Return [x, y] of the center of cell containing provided text 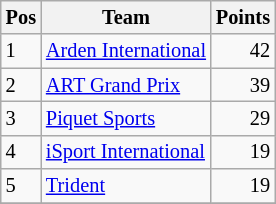
3 [21, 118]
Team [126, 17]
iSport International [126, 152]
39 [243, 85]
4 [21, 152]
Arden International [126, 51]
42 [243, 51]
ART Grand Prix [126, 85]
29 [243, 118]
5 [21, 186]
Points [243, 17]
Trident [126, 186]
1 [21, 51]
Pos [21, 17]
Piquet Sports [126, 118]
2 [21, 85]
